Find where the given text appears and provide that cell's center as (x, y) coordinate. 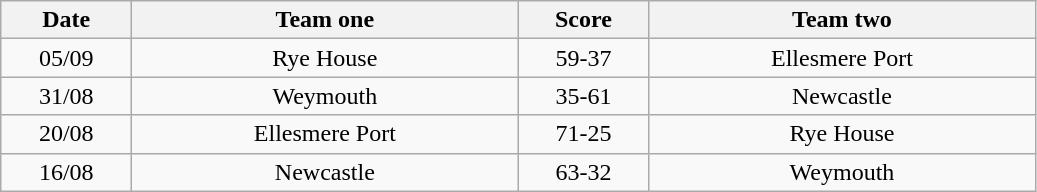
71-25 (584, 134)
63-32 (584, 172)
35-61 (584, 96)
16/08 (66, 172)
Score (584, 20)
Date (66, 20)
Team two (842, 20)
20/08 (66, 134)
31/08 (66, 96)
05/09 (66, 58)
Team one (325, 20)
59-37 (584, 58)
